Provide the (x, y) coordinate of the cell's center where the given text is located.  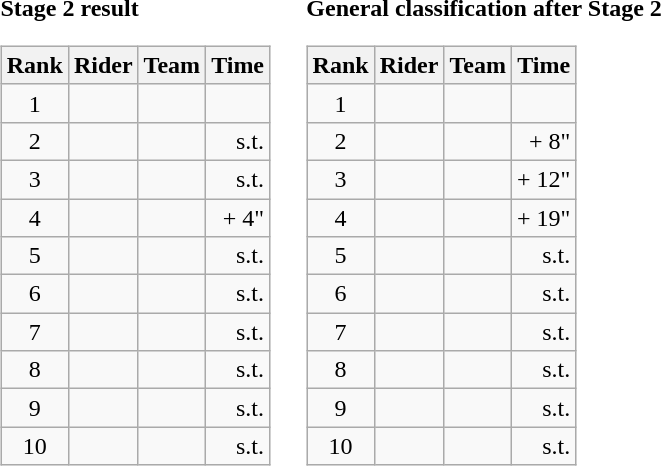
+ 4" (238, 217)
+ 19" (543, 217)
+ 8" (543, 141)
+ 12" (543, 179)
